Scan for the cell matching the given text and deliver its (X, Y) coordinate at center. 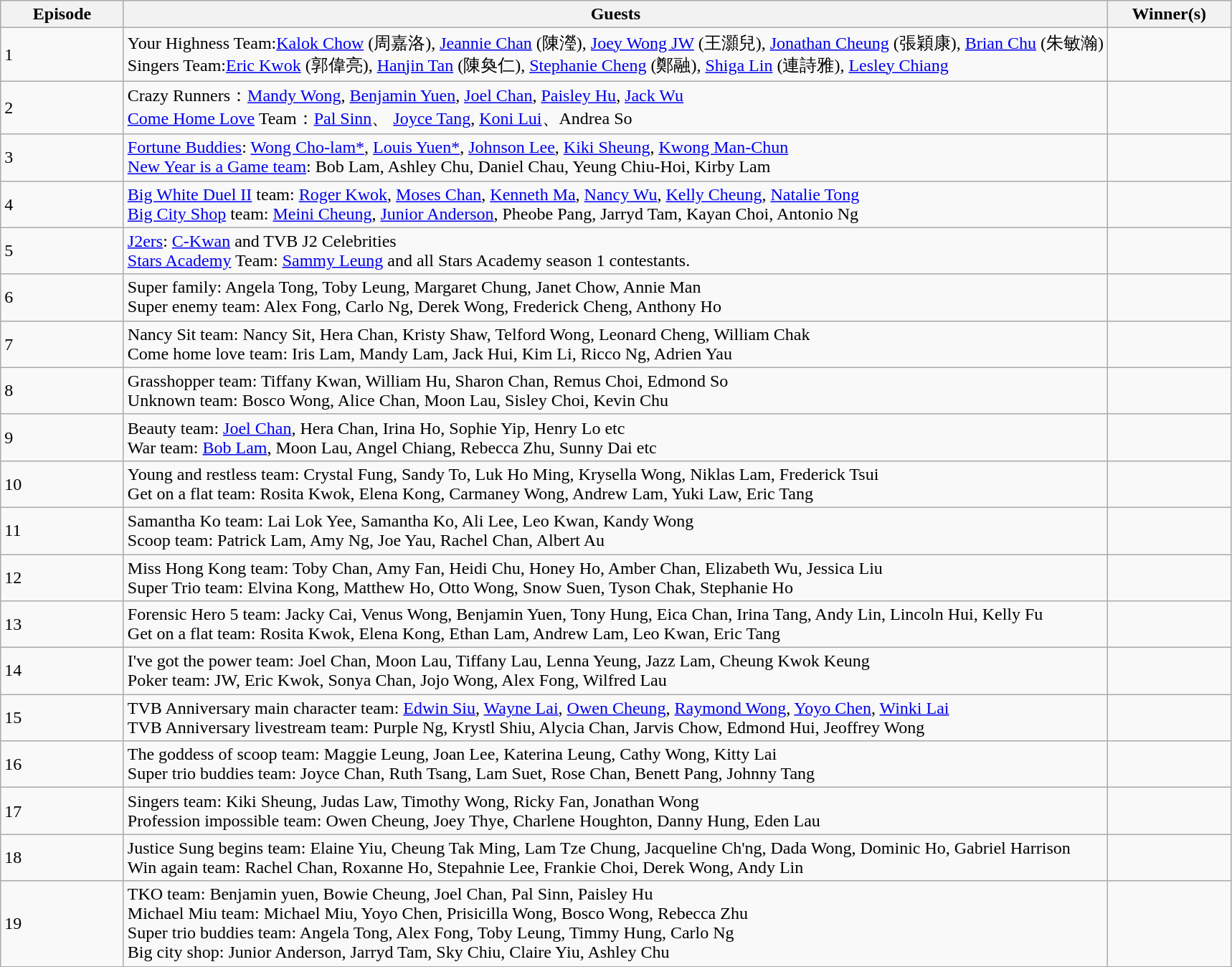
18 (62, 858)
15 (62, 717)
Winner(s) (1169, 14)
17 (62, 811)
16 (62, 765)
Grasshopper team: Tiffany Kwan, William Hu, Sharon Chan, Remus Choi, Edmond SoUnknown team: Bosco Wong, Alice Chan, Moon Lau, Sisley Choi, Kevin Chu (615, 390)
4 (62, 204)
5 (62, 251)
11 (62, 531)
Crazy Runners：Mandy Wong, Benjamin Yuen, Joel Chan, Paisley Hu, Jack WuCome Home Love Team：Pal Sinn、 Joyce Tang, Koni Lui、Andrea So (615, 108)
1 (62, 55)
12 (62, 577)
14 (62, 671)
7 (62, 344)
Samantha Ko team: Lai Lok Yee, Samantha Ko, Ali Lee, Leo Kwan, Kandy WongScoop team: Patrick Lam, Amy Ng, Joe Yau, Rachel Chan, Albert Au (615, 531)
10 (62, 483)
13 (62, 624)
Guests (615, 14)
19 (62, 924)
J2ers: C-Kwan and TVB J2 CelebritiesStars Academy Team: Sammy Leung and all Stars Academy season 1 contestants. (615, 251)
8 (62, 390)
Beauty team: Joel Chan, Hera Chan, Irina Ho, Sophie Yip, Henry Lo etcWar team: Bob Lam, Moon Lau, Angel Chiang, Rebecca Zhu, Sunny Dai etc (615, 438)
9 (62, 438)
6 (62, 297)
3 (62, 158)
2 (62, 108)
Episode (62, 14)
